From the cell containing the given text, extract its center point as (x, y) coordinate. 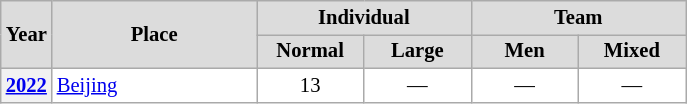
Year (26, 34)
Team (578, 17)
Large (418, 51)
Normal (310, 51)
Beijing (154, 85)
13 (310, 85)
Mixed (632, 51)
Place (154, 34)
2022 (26, 85)
Individual (363, 17)
Men (524, 51)
